Pinpoint the cell where the given text exists, returning its (X, Y) midpoint coordinate. 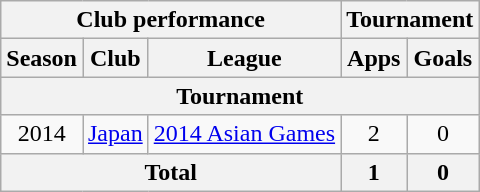
Club (115, 58)
Total (171, 172)
2014 (42, 134)
2 (374, 134)
League (244, 58)
2014 Asian Games (244, 134)
Season (42, 58)
1 (374, 172)
Goals (443, 58)
Club performance (171, 20)
Japan (115, 134)
Apps (374, 58)
